Detect which cell encompasses the target text, then output its [x, y] center coordinate. 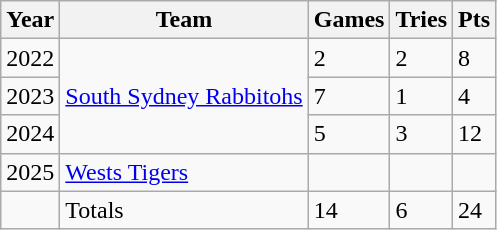
12 [474, 134]
3 [422, 134]
2023 [30, 96]
2024 [30, 134]
2022 [30, 58]
Pts [474, 20]
Totals [184, 210]
Tries [422, 20]
14 [349, 210]
24 [474, 210]
6 [422, 210]
Team [184, 20]
4 [474, 96]
5 [349, 134]
8 [474, 58]
1 [422, 96]
Games [349, 20]
7 [349, 96]
Year [30, 20]
2025 [30, 172]
South Sydney Rabbitohs [184, 96]
Wests Tigers [184, 172]
